Return the [X, Y] coordinate for the center point of the cell that contains the specified text.  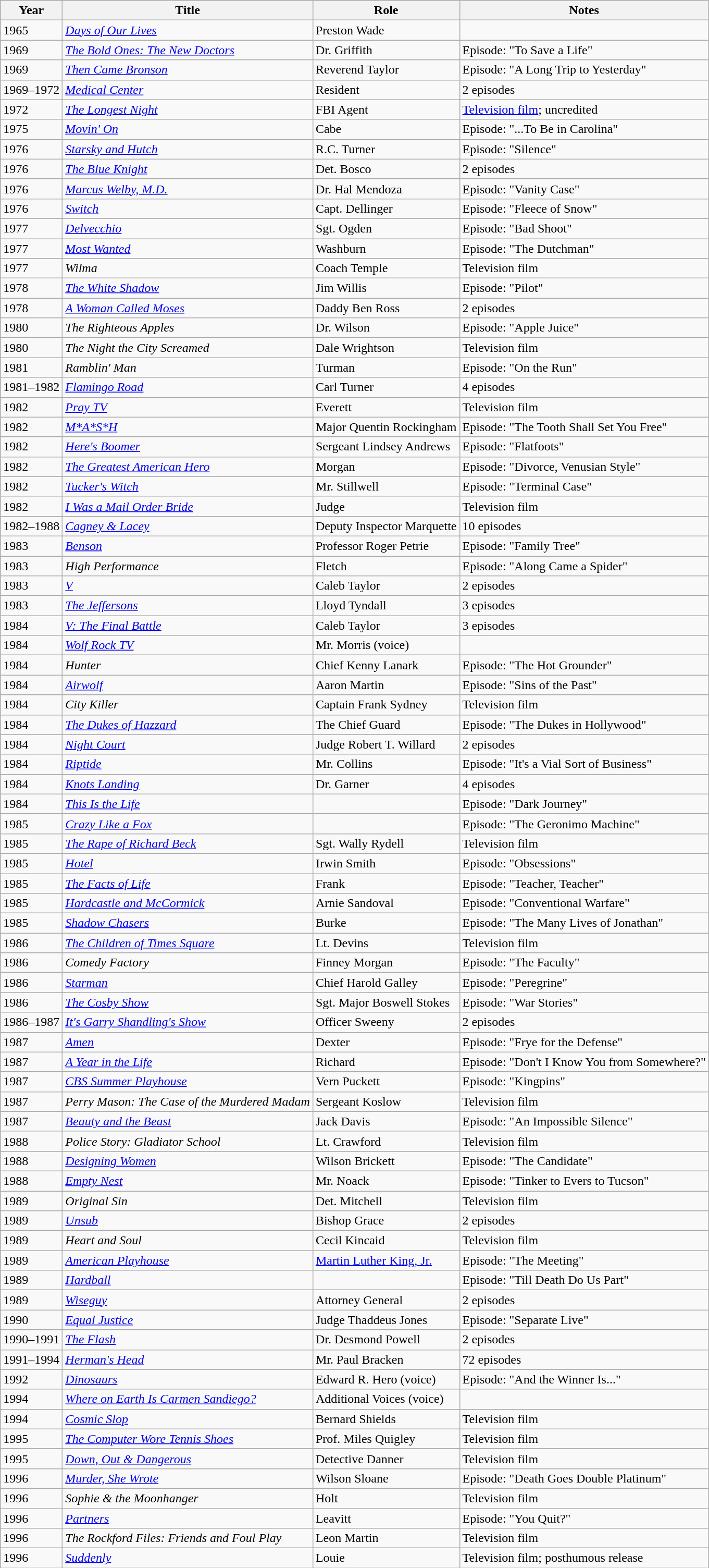
Cecil Kincaid [386, 1241]
A Woman Called Moses [188, 308]
Turman [386, 367]
Wiseguy [188, 1300]
Daddy Ben Ross [386, 308]
Everett [386, 407]
Chief Kenny Lanark [386, 665]
Additional Voices (voice) [386, 1399]
1981–1982 [31, 387]
Martin Luther King, Jr. [386, 1260]
Officer Sweeny [386, 1022]
Episode: "The Many Lives of Jonathan" [584, 923]
Shadow Chasers [188, 923]
Television film; uncredited [584, 109]
Marcus Welby, M.D. [188, 189]
Television film; posthumous release [584, 1558]
Bishop Grace [386, 1221]
Judge Thaddeus Jones [386, 1320]
Detective Danner [386, 1459]
Richard [386, 1062]
The Blue Knight [188, 169]
Captain Frank Sydney [386, 705]
Wilma [188, 268]
R.C. Turner [386, 149]
Chief Harold Galley [386, 983]
Episode: "The Hot Grounder" [584, 665]
Episode: "On the Run" [584, 367]
The Computer Wore Tennis Shoes [188, 1439]
Episode: "Till Death Do Us Part" [584, 1280]
It's Garry Shandling's Show [188, 1022]
Episode: "To Save a Life" [584, 50]
Episode: "The Tooth Shall Set You Free" [584, 427]
The Chief Guard [386, 725]
Down, Out & Dangerous [188, 1459]
Episode: "Apple Juice" [584, 328]
The Facts of Life [188, 884]
Where on Earth Is Carmen Sandiego? [188, 1399]
Hunter [188, 665]
Sgt. Ogden [386, 228]
Episode: "Sins of the Past" [584, 685]
Aaron Martin [386, 685]
Mr. Stillwell [386, 486]
The Night the City Screamed [188, 348]
Episode: "Family Tree" [584, 546]
Preston Wade [386, 30]
Year [31, 10]
Murder, She Wrote [188, 1478]
1992 [31, 1379]
Designing Women [188, 1161]
The Bold Ones: The New Doctors [188, 50]
The Longest Night [188, 109]
Dinosaurs [188, 1379]
1975 [31, 129]
Morgan [386, 467]
High Performance [188, 566]
Bernard Shields [386, 1419]
Fletch [386, 566]
Carl Turner [386, 387]
Cagney & Lacey [188, 526]
Hardball [188, 1280]
Airwolf [188, 685]
Crazy Like a Fox [188, 824]
Capt. Dellinger [386, 209]
Riptide [188, 764]
Flamingo Road [188, 387]
Episode: "Fleece of Snow" [584, 209]
Episode: "Divorce, Venusian Style" [584, 467]
Episode: "The Geronimo Machine" [584, 824]
The Cosby Show [188, 1002]
Leavitt [386, 1518]
Irwin Smith [386, 863]
Amen [188, 1042]
Dale Wrightson [386, 348]
Episode: "Bad Shoot" [584, 228]
Empty Nest [188, 1181]
Episode: "The Dutchman" [584, 249]
Lt. Crawford [386, 1141]
The Flash [188, 1340]
Prof. Miles Quigley [386, 1439]
Original Sin [188, 1200]
Comedy Factory [188, 963]
Heart and Soul [188, 1241]
Episode: "The Faculty" [584, 963]
Suddenly [188, 1558]
This Is the Life [188, 804]
Sgt. Wally Rydell [386, 843]
M*A*S*H [188, 427]
Wolf Rock TV [188, 645]
1982–1988 [31, 526]
Dexter [386, 1042]
Episode: "...To Be in Carolina" [584, 129]
Episode: "Peregrine" [584, 983]
Professor Roger Petrie [386, 546]
Switch [188, 209]
Leon Martin [386, 1538]
Frank [386, 884]
Episode: "Flatfoots" [584, 447]
Episode: "Pilot" [584, 288]
72 episodes [584, 1359]
Movin' On [188, 129]
Dr. Desmond Powell [386, 1340]
Pray TV [188, 407]
Days of Our Lives [188, 30]
Burke [386, 923]
V [188, 586]
Starsky and Hutch [188, 149]
The Jeffersons [188, 606]
Jim Willis [386, 288]
Equal Justice [188, 1320]
Police Story: Gladiator School [188, 1141]
Judge Robert T. Willard [386, 744]
Sgt. Major Boswell Stokes [386, 1002]
Beauty and the Beast [188, 1121]
Dr. Griffith [386, 50]
Episode: "Along Came a Spider" [584, 566]
CBS Summer Playhouse [188, 1082]
Episode: "Dark Journey" [584, 804]
Episode: "Don't I Know You from Somewhere?" [584, 1062]
The Rockford Files: Friends and Foul Play [188, 1538]
Episode: "A Long Trip to Yesterday" [584, 70]
V: The Final Battle [188, 626]
Night Court [188, 744]
Dr. Hal Mendoza [386, 189]
Mr. Noack [386, 1181]
Dr. Wilson [386, 328]
Det. Bosco [386, 169]
Hardcastle and McCormick [188, 903]
Hotel [188, 863]
Ramblin' Man [188, 367]
Episode: "Obsessions" [584, 863]
Major Quentin Rockingham [386, 427]
Cosmic Slop [188, 1419]
American Playhouse [188, 1260]
10 episodes [584, 526]
Episode: "War Stories" [584, 1002]
Here's Boomer [188, 447]
Coach Temple [386, 268]
Dr. Garner [386, 784]
Episode: "You Quit?" [584, 1518]
Herman's Head [188, 1359]
Notes [584, 10]
The Dukes of Hazzard [188, 725]
Det. Mitchell [386, 1200]
Episode: "The Dukes in Hollywood" [584, 725]
Jack Davis [386, 1121]
The Children of Times Square [188, 943]
Starman [188, 983]
Then Came Bronson [188, 70]
The White Shadow [188, 288]
The Righteous Apples [188, 328]
1991–1994 [31, 1359]
City Killer [188, 705]
Mr. Paul Bracken [386, 1359]
Medical Center [188, 90]
Reverend Taylor [386, 70]
Episode: "Teacher, Teacher" [584, 884]
Finney Morgan [386, 963]
Unsub [188, 1221]
Attorney General [386, 1300]
Episode: "The Meeting" [584, 1260]
Washburn [386, 249]
Mr. Morris (voice) [386, 645]
Knots Landing [188, 784]
Holt [386, 1498]
Benson [188, 546]
Wilson Sloane [386, 1478]
Louie [386, 1558]
1990–1991 [31, 1340]
The Rape of Richard Beck [188, 843]
Title [188, 10]
A Year in the Life [188, 1062]
Episode: "Kingpins" [584, 1082]
I Was a Mail Order Bride [188, 506]
Judge [386, 506]
Episode: "Terminal Case" [584, 486]
Deputy Inspector Marquette [386, 526]
1981 [31, 367]
FBI Agent [386, 109]
Arnie Sandoval [386, 903]
The Greatest American Hero [188, 467]
1990 [31, 1320]
Perry Mason: The Case of the Murdered Madam [188, 1101]
Edward R. Hero (voice) [386, 1379]
Delvecchio [188, 228]
Lt. Devins [386, 943]
Role [386, 10]
1986–1987 [31, 1022]
Episode: "Frye for the Defense" [584, 1042]
Episode: "Death Goes Double Platinum" [584, 1478]
Mr. Collins [386, 764]
Episode: "The Candidate" [584, 1161]
Wilson Brickett [386, 1161]
Cabe [386, 129]
1965 [31, 30]
Episode: "And the Winner Is..." [584, 1379]
Tucker's Witch [188, 486]
Episode: "Conventional Warfare" [584, 903]
Sergeant Lindsey Andrews [386, 447]
Episode: "Tinker to Evers to Tucson" [584, 1181]
Sergeant Koslow [386, 1101]
Episode: "An Impossible Silence" [584, 1121]
Episode: "It's a Vial Sort of Business" [584, 764]
1972 [31, 109]
1969–1972 [31, 90]
Episode: "Vanity Case" [584, 189]
Episode: "Silence" [584, 149]
Lloyd Tyndall [386, 606]
Vern Puckett [386, 1082]
Sophie & the Moonhanger [188, 1498]
Resident [386, 90]
Episode: "Separate Live" [584, 1320]
Most Wanted [188, 249]
Partners [188, 1518]
